Scan for the cell matching the given text and deliver its [X, Y] coordinate at center. 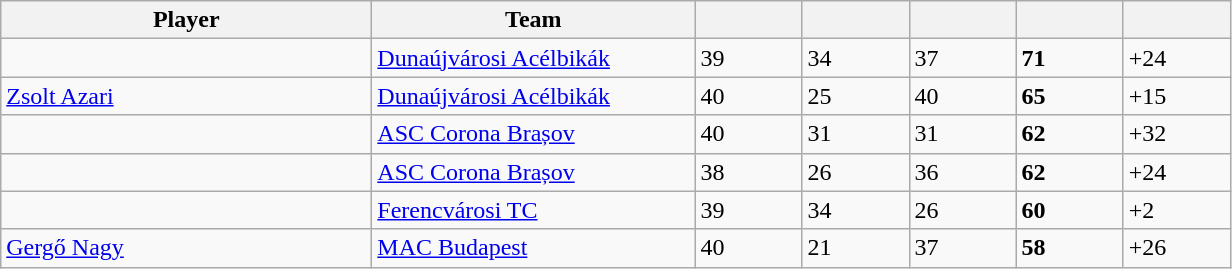
+32 [1176, 134]
58 [1070, 248]
60 [1070, 210]
36 [962, 172]
Zsolt Azari [186, 96]
+15 [1176, 96]
21 [856, 248]
Team [534, 20]
38 [748, 172]
MAC Budapest [534, 248]
Gergő Nagy [186, 248]
Player [186, 20]
65 [1070, 96]
71 [1070, 58]
+26 [1176, 248]
+2 [1176, 210]
Ferencvárosi TC [534, 210]
25 [856, 96]
